Extract the (X, Y) coordinate from the center of the cell holding the provided text.  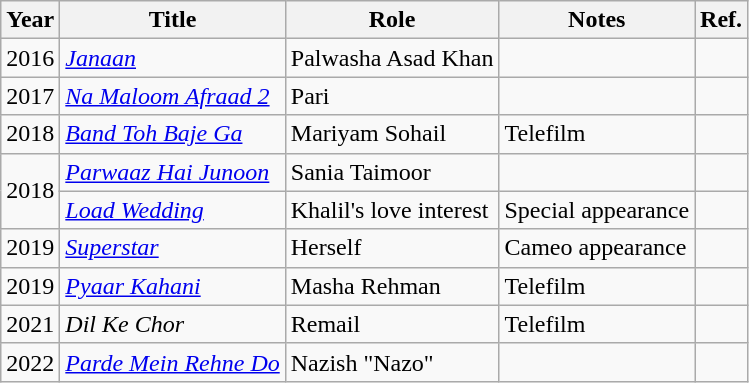
Mariyam Sohail (392, 134)
Ref. (722, 20)
Special appearance (597, 210)
Masha Rehman (392, 286)
Notes (597, 20)
2021 (30, 324)
Sania Taimoor (392, 172)
Herself (392, 248)
Nazish "Nazo" (392, 362)
Janaan (172, 58)
Parde Mein Rehne Do (172, 362)
Superstar (172, 248)
Pyaar Kahani (172, 286)
Band Toh Baje Ga (172, 134)
Na Maloom Afraad 2 (172, 96)
Cameo appearance (597, 248)
Palwasha Asad Khan (392, 58)
Parwaaz Hai Junoon (172, 172)
2017 (30, 96)
Year (30, 20)
Load Wedding (172, 210)
Dil Ke Chor (172, 324)
Title (172, 20)
Pari (392, 96)
2016 (30, 58)
2022 (30, 362)
Role (392, 20)
Khalil's love interest (392, 210)
Remail (392, 324)
